Scan for the cell matching the given text and deliver its (X, Y) coordinate at center. 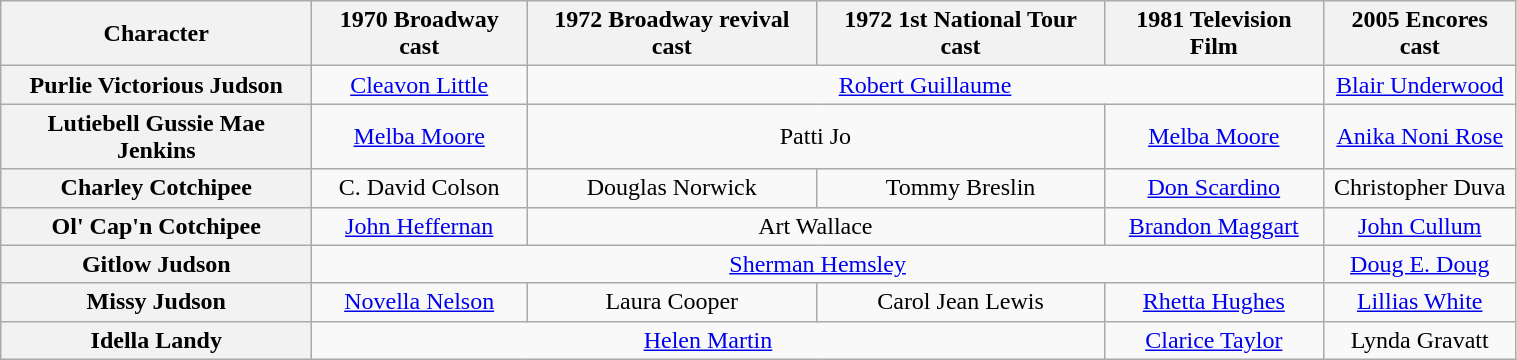
Douglas Norwick (672, 188)
Missy Judson (156, 302)
Rhetta Hughes (1214, 302)
1972 Broadway revival cast (672, 34)
Gitlow Judson (156, 264)
Tommy Breslin (960, 188)
Carol Jean Lewis (960, 302)
John Heffernan (420, 226)
Charley Cotchipee (156, 188)
Patti Jo (816, 136)
Novella Nelson (420, 302)
1970 Broadway cast (420, 34)
Purlie Victorious Judson (156, 85)
Sherman Hemsley (818, 264)
Anika Noni Rose (1420, 136)
Lutiebell Gussie Mae Jenkins (156, 136)
Art Wallace (816, 226)
1981 Television Film (1214, 34)
C. David Colson (420, 188)
Doug E. Doug (1420, 264)
Robert Guillaume (926, 85)
Don Scardino (1214, 188)
Lillias White (1420, 302)
Character (156, 34)
Helen Martin (708, 340)
John Cullum (1420, 226)
Christopher Duva (1420, 188)
Cleavon Little (420, 85)
Ol' Cap'n Cotchipee (156, 226)
Idella Landy (156, 340)
2005 Encores cast (1420, 34)
Laura Cooper (672, 302)
Clarice Taylor (1214, 340)
1972 1st National Tour cast (960, 34)
Blair Underwood (1420, 85)
Lynda Gravatt (1420, 340)
Brandon Maggart (1214, 226)
